For the text-containing cell, return its midpoint in [X, Y] coordinate format. 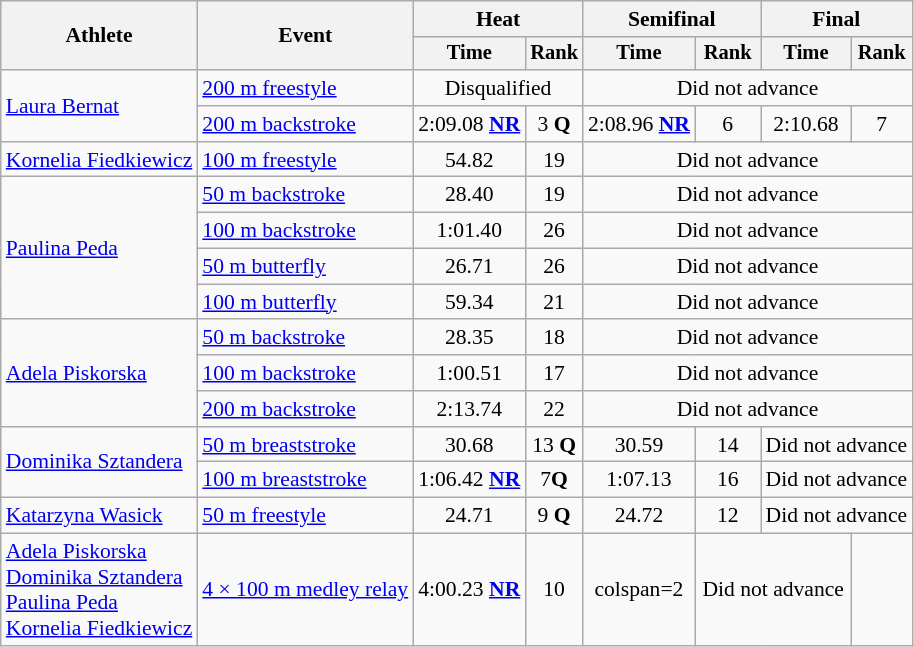
28.35 [469, 338]
14 [728, 445]
21 [554, 302]
Dominika Sztandera [100, 462]
Event [305, 36]
Paulina Peda [100, 248]
Final [837, 19]
24.71 [469, 516]
6 [728, 124]
2:08.96 NR [639, 124]
4 × 100 m medley relay [305, 590]
Laura Bernat [100, 106]
3 Q [554, 124]
16 [728, 480]
100 m breaststroke [305, 480]
59.34 [469, 302]
1:06.42 NR [469, 480]
200 m freestyle [305, 88]
13 Q [554, 445]
7 [882, 124]
2:13.74 [469, 409]
9 Q [554, 516]
1:00.51 [469, 373]
Adela Piskorska [100, 374]
2:09.08 NR [469, 124]
30.68 [469, 445]
Semifinal [672, 19]
colspan=2 [639, 590]
Athlete [100, 36]
Heat [498, 19]
1:07.13 [639, 480]
1:01.40 [469, 231]
17 [554, 373]
Disqualified [498, 88]
54.82 [469, 160]
7Q [554, 480]
22 [554, 409]
50 m butterfly [305, 267]
30.59 [639, 445]
26.71 [469, 267]
Kornelia Fiedkiewicz [100, 160]
12 [728, 516]
100 m freestyle [305, 160]
4:00.23 NR [469, 590]
2:10.68 [806, 124]
50 m breaststroke [305, 445]
50 m freestyle [305, 516]
100 m butterfly [305, 302]
28.40 [469, 195]
24.72 [639, 516]
Katarzyna Wasick [100, 516]
18 [554, 338]
10 [554, 590]
Adela PiskorskaDominika SztanderaPaulina PedaKornelia Fiedkiewicz [100, 590]
